Identify which cell holds the provided text, then report its [X, Y] central coordinate. 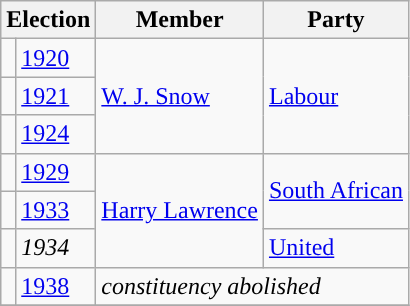
1938 [56, 286]
1933 [56, 210]
1921 [56, 96]
Labour [336, 96]
W. J. Snow [180, 96]
Member [180, 20]
1920 [56, 58]
Election [48, 20]
constituency abolished [252, 286]
1929 [56, 172]
Party [336, 20]
Harry Lawrence [180, 210]
1934 [56, 248]
South African [336, 191]
United [336, 248]
1924 [56, 134]
